Scan for the cell matching the given text and deliver its [X, Y] coordinate at center. 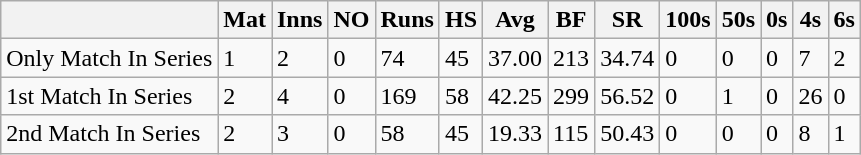
50.43 [628, 134]
7 [810, 58]
26 [810, 96]
HS [460, 20]
213 [572, 58]
BF [572, 20]
Inns [300, 20]
34.74 [628, 58]
Avg [516, 20]
56.52 [628, 96]
50s [738, 20]
NO [352, 20]
SR [628, 20]
100s [688, 20]
299 [572, 96]
Runs [407, 20]
8 [810, 134]
37.00 [516, 58]
4s [810, 20]
2nd Match In Series [110, 134]
115 [572, 134]
42.25 [516, 96]
4 [300, 96]
169 [407, 96]
Only Match In Series [110, 58]
74 [407, 58]
3 [300, 134]
Mat [245, 20]
19.33 [516, 134]
6s [844, 20]
1st Match In Series [110, 96]
0s [777, 20]
